Return (X, Y) of the center of cell containing provided text 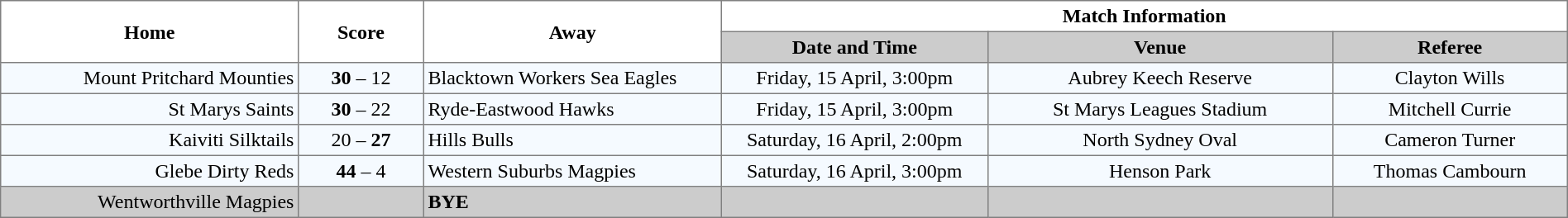
Ryde-Eastwood Hawks (572, 109)
Hills Bulls (572, 140)
Glebe Dirty Reds (150, 171)
Henson Park (1159, 171)
44 – 4 (361, 171)
Wentworthville Magpies (150, 202)
Away (572, 31)
20 – 27 (361, 140)
Mount Pritchard Mounties (150, 78)
Cameron Turner (1450, 140)
Referee (1450, 47)
Score (361, 31)
Blacktown Workers Sea Eagles (572, 78)
St Marys Saints (150, 109)
Western Suburbs Magpies (572, 171)
Mitchell Currie (1450, 109)
Kaiviti Silktails (150, 140)
30 – 12 (361, 78)
Match Information (1145, 17)
Saturday, 16 April, 3:00pm (854, 171)
30 – 22 (361, 109)
Thomas Cambourn (1450, 171)
Aubrey Keech Reserve (1159, 78)
Date and Time (854, 47)
St Marys Leagues Stadium (1159, 109)
BYE (572, 202)
Home (150, 31)
North Sydney Oval (1159, 140)
Saturday, 16 April, 2:00pm (854, 140)
Venue (1159, 47)
Clayton Wills (1450, 78)
